Provide the [x, y] coordinate of the cell's center where the given text is located.  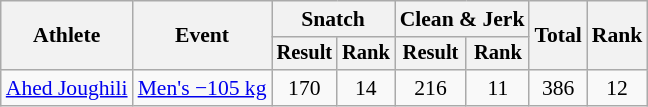
Clean & Jerk [462, 19]
Event [202, 36]
Total [558, 36]
Athlete [67, 36]
170 [305, 88]
Snatch [334, 19]
12 [618, 88]
11 [498, 88]
14 [366, 88]
Men's −105 kg [202, 88]
216 [431, 88]
Ahed Joughili [67, 88]
386 [558, 88]
